Return the [x, y] coordinate for the center point of the cell that contains the specified text.  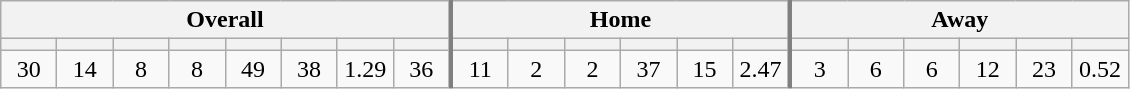
Away [959, 20]
0.52 [1100, 69]
3 [819, 69]
14 [85, 69]
49 [253, 69]
Overall [226, 20]
38 [309, 69]
15 [704, 69]
Home [620, 20]
30 [29, 69]
23 [1044, 69]
12 [988, 69]
36 [422, 69]
1.29 [365, 69]
2.47 [762, 69]
11 [480, 69]
37 [648, 69]
